Find where the given text appears and provide that cell's center as (X, Y) coordinate. 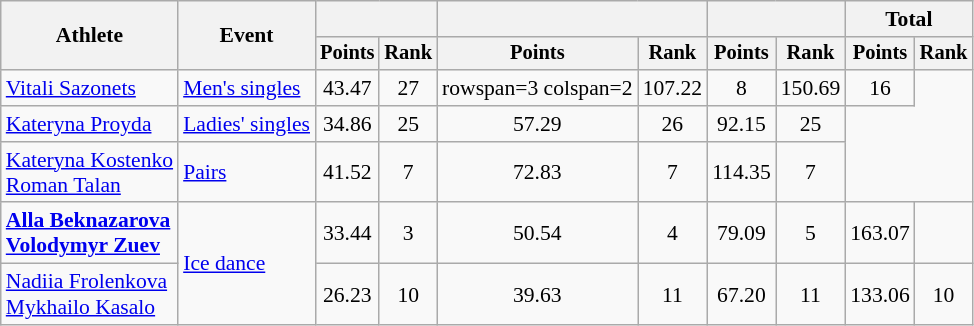
Ice dance (246, 264)
150.69 (810, 88)
Ladies' singles (246, 124)
41.52 (347, 172)
34.86 (347, 124)
26 (672, 124)
163.07 (880, 234)
57.29 (538, 124)
5 (810, 234)
Men's singles (246, 88)
27 (408, 88)
50.54 (538, 234)
Athlete (90, 36)
Nadiia FrolenkovaMykhailo Kasalo (90, 294)
133.06 (880, 294)
Vitali Sazonets (90, 88)
114.35 (742, 172)
72.83 (538, 172)
Total (908, 19)
rowspan=3 colspan=2 (538, 88)
39.63 (538, 294)
16 (880, 88)
Kateryna Proyda (90, 124)
8 (742, 88)
4 (672, 234)
Event (246, 36)
92.15 (742, 124)
Pairs (246, 172)
26.23 (347, 294)
67.20 (742, 294)
Alla BeknazarovaVolodymyr Zuev (90, 234)
Kateryna KostenkoRoman Talan (90, 172)
43.47 (347, 88)
79.09 (742, 234)
33.44 (347, 234)
107.22 (672, 88)
3 (408, 234)
